Return [x, y] of the center of cell containing provided text 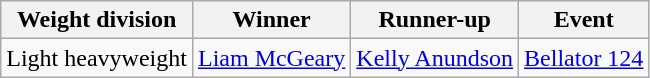
Kelly Anundson [435, 58]
Bellator 124 [584, 58]
Winner [271, 20]
Event [584, 20]
Liam McGeary [271, 58]
Weight division [97, 20]
Light heavyweight [97, 58]
Runner-up [435, 20]
